Provide the [x, y] coordinate of the cell's center where the given text is located.  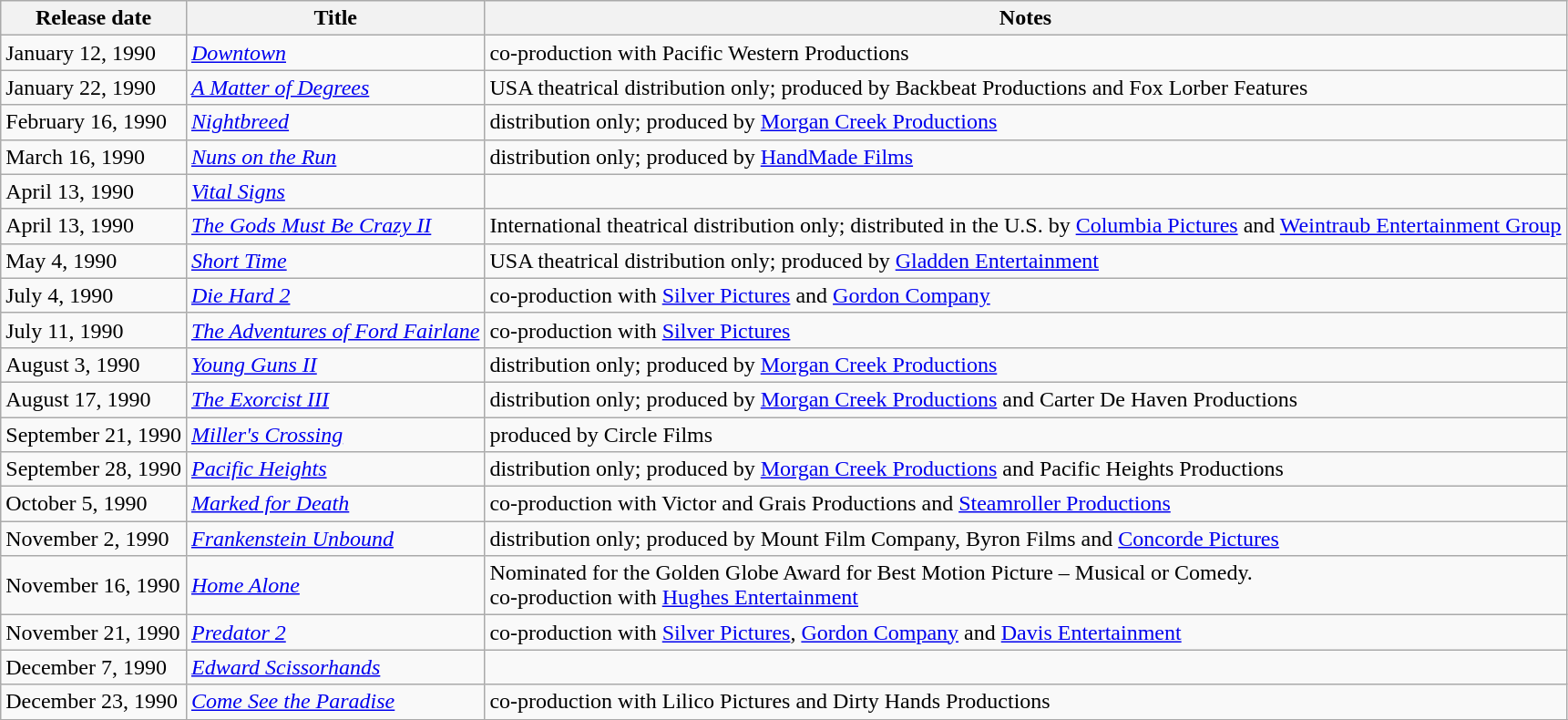
Nightbreed [335, 122]
Edward Scissorhands [335, 667]
November 2, 1990 [94, 539]
Release date [94, 18]
Frankenstein Unbound [335, 539]
January 22, 1990 [94, 87]
September 28, 1990 [94, 469]
co-production with Silver Pictures, Gordon Company and Davis Entertainment [1026, 633]
September 21, 1990 [94, 435]
Home Alone [335, 585]
distribution only; produced by Morgan Creek Productions and Carter De Haven Productions [1026, 399]
International theatrical distribution only; distributed in the U.S. by Columbia Pictures and Weintraub Entertainment Group [1026, 226]
August 3, 1990 [94, 365]
distribution only; produced by Morgan Creek Productions and Pacific Heights Productions [1026, 469]
Young Guns II [335, 365]
Predator 2 [335, 633]
November 16, 1990 [94, 585]
A Matter of Degrees [335, 87]
October 5, 1990 [94, 504]
distribution only; produced by Mount Film Company, Byron Films and Concorde Pictures [1026, 539]
Die Hard 2 [335, 295]
co-production with Silver Pictures and Gordon Company [1026, 295]
USA theatrical distribution only; produced by Gladden Entertainment [1026, 261]
co-production with Victor and Grais Productions and Steamroller Productions [1026, 504]
December 23, 1990 [94, 702]
Short Time [335, 261]
July 4, 1990 [94, 295]
November 21, 1990 [94, 633]
Vital Signs [335, 191]
August 17, 1990 [94, 399]
Miller's Crossing [335, 435]
The Adventures of Ford Fairlane [335, 330]
Nuns on the Run [335, 157]
co-production with Pacific Western Productions [1026, 53]
The Exorcist III [335, 399]
July 11, 1990 [94, 330]
co-production with Silver Pictures [1026, 330]
The Gods Must Be Crazy II [335, 226]
February 16, 1990 [94, 122]
Pacific Heights [335, 469]
Nominated for the Golden Globe Award for Best Motion Picture – Musical or Comedy.co-production with Hughes Entertainment [1026, 585]
May 4, 1990 [94, 261]
distribution only; produced by HandMade Films [1026, 157]
USA theatrical distribution only; produced by Backbeat Productions and Fox Lorber Features [1026, 87]
Come See the Paradise [335, 702]
March 16, 1990 [94, 157]
Notes [1026, 18]
January 12, 1990 [94, 53]
produced by Circle Films [1026, 435]
Downtown [335, 53]
co-production with Lilico Pictures and Dirty Hands Productions [1026, 702]
Title [335, 18]
December 7, 1990 [94, 667]
Marked for Death [335, 504]
